Return the (X, Y) coordinate for the center point of the cell that contains the specified text.  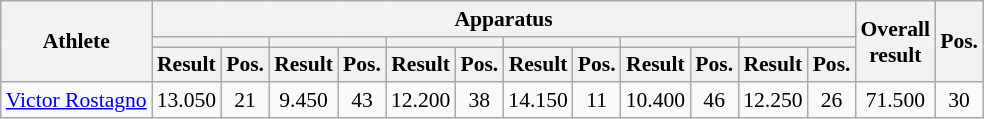
Overallresult (895, 42)
26 (832, 101)
10.400 (656, 101)
38 (479, 101)
46 (714, 101)
9.450 (304, 101)
Apparatus (504, 19)
12.250 (772, 101)
Victor Rostagno (76, 101)
21 (245, 101)
13.050 (186, 101)
71.500 (895, 101)
30 (959, 101)
Athlete (76, 42)
43 (362, 101)
12.200 (420, 101)
11 (597, 101)
14.150 (538, 101)
